Search for the cell housing the specified text and yield its [x, y] center coordinate. 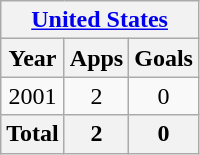
Goals [164, 58]
Total [33, 134]
Year [33, 58]
Apps [96, 58]
United States [100, 20]
2001 [33, 96]
